Find where the given text appears and provide that cell's center as (x, y) coordinate. 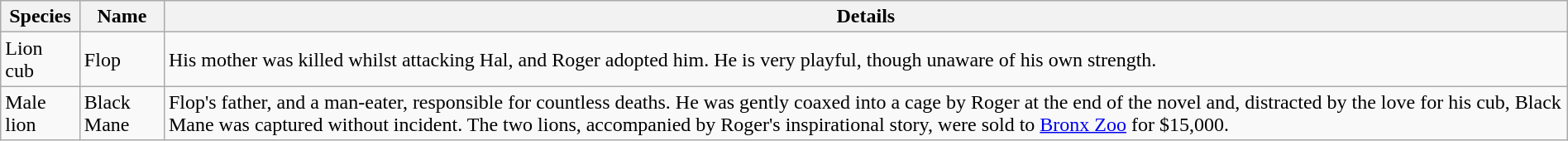
Species (41, 17)
Name (122, 17)
Flop (122, 60)
Lion cub (41, 60)
Male lion (41, 113)
Black Mane (122, 113)
His mother was killed whilst attacking Hal, and Roger adopted him. He is very playful, though unaware of his own strength. (865, 60)
Details (865, 17)
